Identify which cell holds the provided text, then report its [x, y] central coordinate. 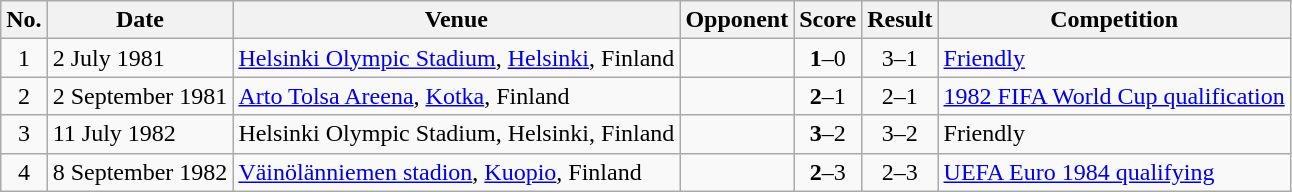
1–0 [828, 58]
2 July 1981 [140, 58]
Väinölänniemen stadion, Kuopio, Finland [456, 172]
2 September 1981 [140, 96]
Opponent [737, 20]
2 [24, 96]
3 [24, 134]
Venue [456, 20]
Competition [1114, 20]
Date [140, 20]
3–1 [900, 58]
UEFA Euro 1984 qualifying [1114, 172]
1982 FIFA World Cup qualification [1114, 96]
Score [828, 20]
11 July 1982 [140, 134]
Arto Tolsa Areena, Kotka, Finland [456, 96]
Result [900, 20]
No. [24, 20]
4 [24, 172]
1 [24, 58]
8 September 1982 [140, 172]
